Search for the cell housing the specified text and yield its [x, y] center coordinate. 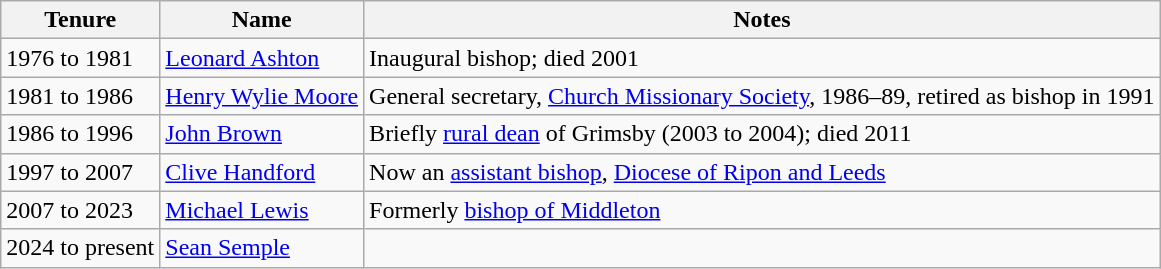
2007 to 2023 [80, 210]
Inaugural bishop; died 2001 [762, 58]
1997 to 2007 [80, 172]
Tenure [80, 20]
John Brown [262, 134]
Michael Lewis [262, 210]
1986 to 1996 [80, 134]
Now an assistant bishop, Diocese of Ripon and Leeds [762, 172]
Notes [762, 20]
Leonard Ashton [262, 58]
1976 to 1981 [80, 58]
Sean Semple [262, 248]
2024 to present [80, 248]
Formerly bishop of Middleton [762, 210]
1981 to 1986 [80, 96]
Henry Wylie Moore [262, 96]
Name [262, 20]
Clive Handford [262, 172]
Briefly rural dean of Grimsby (2003 to 2004); died 2011 [762, 134]
General secretary, Church Missionary Society, 1986–89, retired as bishop in 1991 [762, 96]
